Search for the cell housing the specified text and yield its [X, Y] center coordinate. 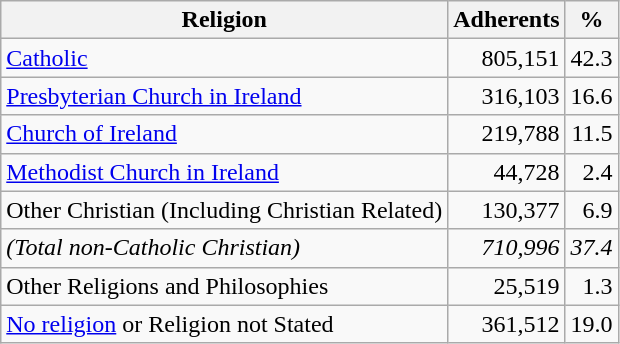
No religion or Religion not Stated [224, 324]
25,519 [506, 286]
42.3 [592, 58]
219,788 [506, 134]
Adherents [506, 20]
11.5 [592, 134]
16.6 [592, 96]
44,728 [506, 172]
6.9 [592, 210]
2.4 [592, 172]
805,151 [506, 58]
361,512 [506, 324]
710,996 [506, 248]
Other Christian (Including Christian Related) [224, 210]
Religion [224, 20]
Church of Ireland [224, 134]
Other Religions and Philosophies [224, 286]
(Total non-Catholic Christian) [224, 248]
% [592, 20]
Catholic [224, 58]
19.0 [592, 324]
Methodist Church in Ireland [224, 172]
37.4 [592, 248]
316,103 [506, 96]
130,377 [506, 210]
1.3 [592, 286]
Presbyterian Church in Ireland [224, 96]
